For the text-containing cell, return its midpoint in [x, y] coordinate format. 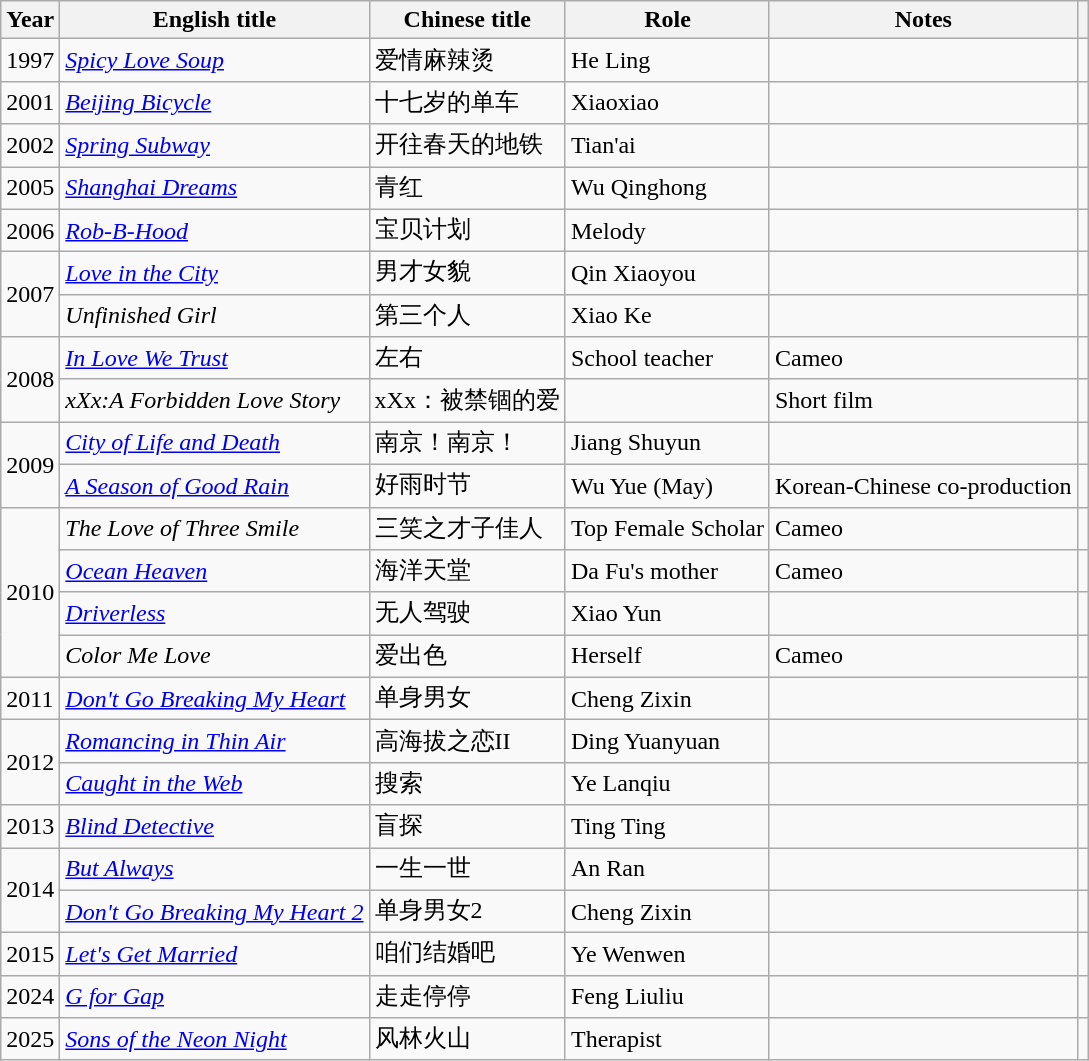
男才女貌 [467, 274]
Color Me Love [214, 656]
2015 [30, 954]
Ye Lanqiu [667, 784]
2008 [30, 380]
海洋天堂 [467, 572]
三笑之才子佳人 [467, 528]
Blind Detective [214, 826]
Let's Get Married [214, 954]
Shanghai Dreams [214, 188]
Herself [667, 656]
2025 [30, 1040]
青红 [467, 188]
Year [30, 20]
Qin Xiaoyou [667, 274]
Rob-B-Hood [214, 230]
Melody [667, 230]
Love in the City [214, 274]
爱出色 [467, 656]
无人驾驶 [467, 614]
Korean-Chinese co-production [923, 486]
盲探 [467, 826]
2007 [30, 294]
1997 [30, 60]
2001 [30, 102]
Sons of the Neon Night [214, 1040]
In Love We Trust [214, 358]
Beijing Bicycle [214, 102]
Da Fu's mother [667, 572]
十七岁的单车 [467, 102]
Ding Yuanyuan [667, 742]
高海拔之恋II [467, 742]
G for Gap [214, 996]
搜索 [467, 784]
2012 [30, 762]
Caught in the Web [214, 784]
走走停停 [467, 996]
He Ling [667, 60]
Top Female Scholar [667, 528]
爱情麻辣烫 [467, 60]
2006 [30, 230]
Spicy Love Soup [214, 60]
2010 [30, 592]
The Love of Three Smile [214, 528]
Wu Yue (May) [667, 486]
2013 [30, 826]
School teacher [667, 358]
xXx:A Forbidden Love Story [214, 400]
风林火山 [467, 1040]
City of Life and Death [214, 444]
单身男女2 [467, 912]
Chinese title [467, 20]
xXx：被禁锢的爱 [467, 400]
开往春天的地铁 [467, 146]
An Ran [667, 870]
咱们结婚吧 [467, 954]
Therapist [667, 1040]
Ocean Heaven [214, 572]
Jiang Shuyun [667, 444]
Driverless [214, 614]
Romancing in Thin Air [214, 742]
Feng Liuliu [667, 996]
好雨时节 [467, 486]
Notes [923, 20]
2002 [30, 146]
Role [667, 20]
Ting Ting [667, 826]
A Season of Good Rain [214, 486]
Short film [923, 400]
宝贝计划 [467, 230]
Wu Qinghong [667, 188]
第三个人 [467, 316]
一生一世 [467, 870]
2014 [30, 890]
南京！南京！ [467, 444]
Xiao Ke [667, 316]
Don't Go Breaking My Heart [214, 698]
Don't Go Breaking My Heart 2 [214, 912]
English title [214, 20]
2024 [30, 996]
Ye Wenwen [667, 954]
2009 [30, 464]
Unfinished Girl [214, 316]
左右 [467, 358]
But Always [214, 870]
2011 [30, 698]
单身男女 [467, 698]
2005 [30, 188]
Xiaoxiao [667, 102]
Spring Subway [214, 146]
Xiao Yun [667, 614]
Tian'ai [667, 146]
